For the text-containing cell, return its midpoint in [X, Y] coordinate format. 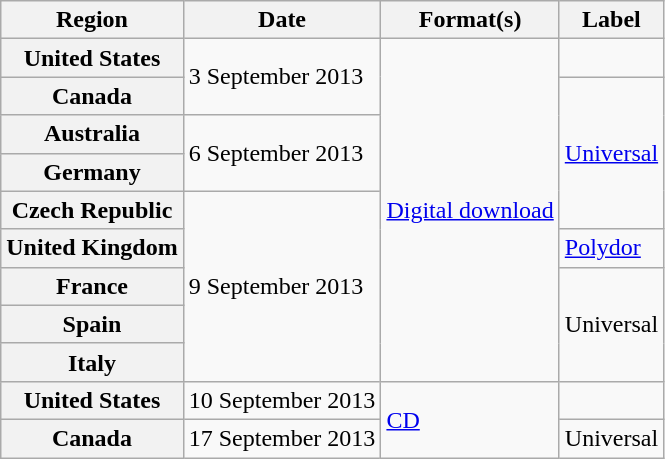
Date [282, 20]
Digital download [470, 210]
Germany [92, 172]
Region [92, 20]
Spain [92, 324]
Polydor [611, 248]
6 September 2013 [282, 153]
10 September 2013 [282, 400]
17 September 2013 [282, 438]
9 September 2013 [282, 286]
Czech Republic [92, 210]
CD [470, 419]
3 September 2013 [282, 77]
Label [611, 20]
United Kingdom [92, 248]
France [92, 286]
Italy [92, 362]
Australia [92, 134]
Format(s) [470, 20]
